Provide the [x, y] coordinate of the cell's center where the given text is located.  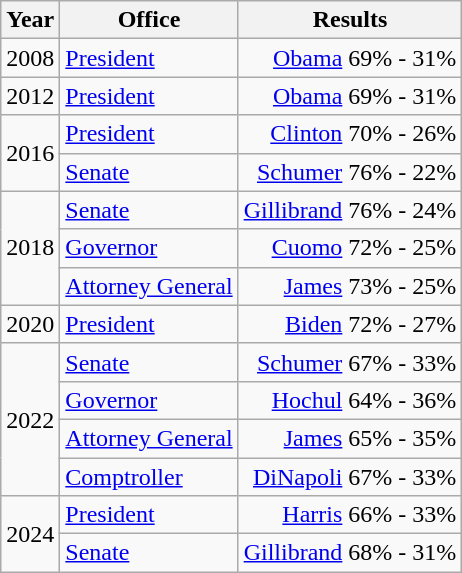
James 73% - 25% [350, 286]
Office [149, 20]
James 65% - 35% [350, 438]
Gillibrand 76% - 24% [350, 210]
Harris 66% - 33% [350, 515]
Gillibrand 68% - 31% [350, 553]
Schumer 76% - 22% [350, 172]
Schumer 67% - 33% [350, 362]
2022 [30, 419]
2024 [30, 534]
Results [350, 20]
Hochul 64% - 36% [350, 400]
2012 [30, 96]
Cuomo 72% - 25% [350, 248]
DiNapoli 67% - 33% [350, 477]
2020 [30, 324]
Biden 72% - 27% [350, 324]
2018 [30, 248]
2008 [30, 58]
Clinton 70% - 26% [350, 134]
2016 [30, 153]
Year [30, 20]
Comptroller [149, 477]
